For the text-containing cell, return its midpoint in [X, Y] coordinate format. 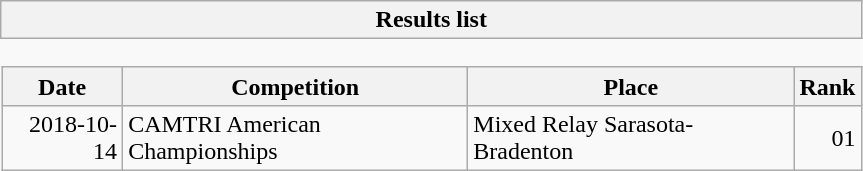
Results list [432, 20]
Mixed Relay Sarasota-Bradenton [631, 138]
2018-10-14 [62, 138]
Competition [296, 86]
01 [828, 138]
Place [631, 86]
Rank [828, 86]
CAMTRI American Championships [296, 138]
Date [62, 86]
